For the text-containing cell, return its midpoint in [x, y] coordinate format. 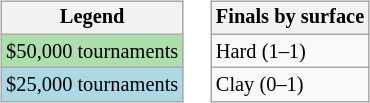
$50,000 tournaments [92, 51]
Hard (1–1) [290, 51]
Legend [92, 18]
$25,000 tournaments [92, 85]
Finals by surface [290, 18]
Clay (0–1) [290, 85]
